Locate the cell with the specified text and output its (X, Y) center coordinate. 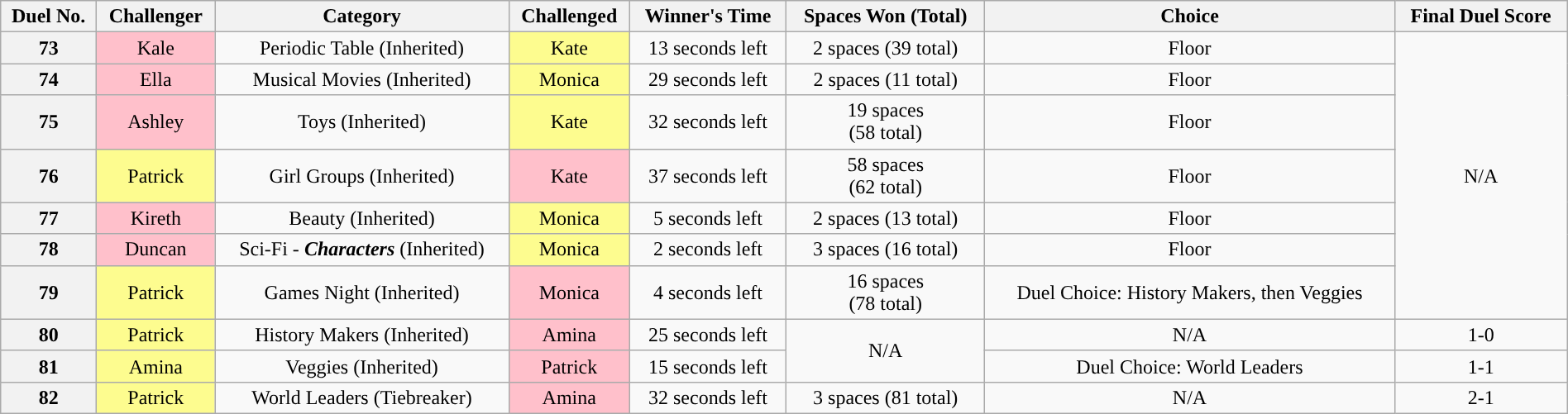
37 seconds left (708, 175)
Category (362, 17)
Choice (1189, 17)
Challenger (155, 17)
1-0 (1480, 335)
2-1 (1480, 397)
58 spaces(62 total) (885, 175)
19 spaces(58 total) (885, 122)
Games Night (Inherited) (362, 293)
15 seconds left (708, 366)
World Leaders (Tiebreaker) (362, 397)
2 spaces (11 total) (885, 79)
1-1 (1480, 366)
3 spaces (81 total) (885, 397)
Duel No. (49, 17)
Ella (155, 79)
75 (49, 122)
Duncan (155, 250)
Toys (Inherited) (362, 122)
Girl Groups (Inherited) (362, 175)
Duel Choice: History Makers, then Veggies (1189, 293)
81 (49, 366)
Veggies (Inherited) (362, 366)
Challenged (569, 17)
25 seconds left (708, 335)
Kale (155, 48)
Winner's Time (708, 17)
5 seconds left (708, 218)
2 spaces (39 total) (885, 48)
74 (49, 79)
77 (49, 218)
Sci-Fi - Characters (Inherited) (362, 250)
16 spaces(78 total) (885, 293)
80 (49, 335)
Spaces Won (Total) (885, 17)
29 seconds left (708, 79)
76 (49, 175)
Kireth (155, 218)
13 seconds left (708, 48)
Beauty (Inherited) (362, 218)
2 spaces (13 total) (885, 218)
Duel Choice: World Leaders (1189, 366)
78 (49, 250)
Periodic Table (Inherited) (362, 48)
3 spaces (16 total) (885, 250)
History Makers (Inherited) (362, 335)
79 (49, 293)
Musical Movies (Inherited) (362, 79)
Final Duel Score (1480, 17)
2 seconds left (708, 250)
82 (49, 397)
Ashley (155, 122)
73 (49, 48)
4 seconds left (708, 293)
